Return (X, Y) of the center of cell containing provided text 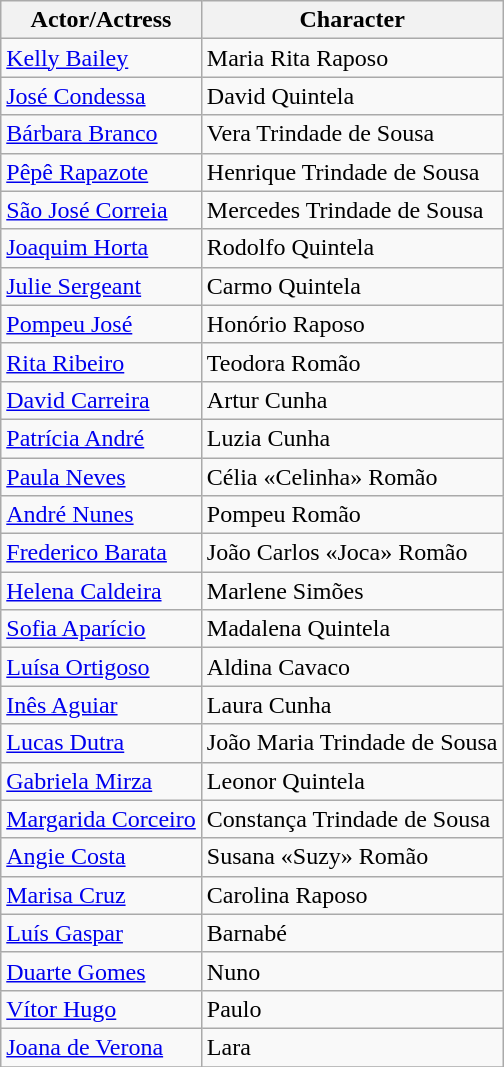
Duarte Gomes (102, 971)
Aldina Cavaco (352, 667)
João Maria Trindade de Sousa (352, 743)
Pompeu José (102, 324)
São José Correia (102, 210)
Vítor Hugo (102, 1009)
Kelly Bailey (102, 58)
Rita Ribeiro (102, 362)
Artur Cunha (352, 400)
Carolina Raposo (352, 895)
João Carlos «Joca» Romão (352, 553)
Carmo Quintela (352, 286)
Célia «Celinha» Romão (352, 477)
Nuno (352, 971)
Teodora Romão (352, 362)
Luzia Cunha (352, 438)
Sofia Aparício (102, 629)
Laura Cunha (352, 705)
Actor/Actress (102, 20)
Barnabé (352, 933)
Marlene Simões (352, 591)
Joaquim Horta (102, 248)
Margarida Corceiro (102, 819)
Paula Neves (102, 477)
Paulo (352, 1009)
André Nunes (102, 515)
Lara (352, 1047)
Leonor Quintela (352, 781)
Madalena Quintela (352, 629)
Rodolfo Quintela (352, 248)
Gabriela Mirza (102, 781)
Inês Aguiar (102, 705)
Joana de Verona (102, 1047)
Angie Costa (102, 857)
Frederico Barata (102, 553)
Helena Caldeira (102, 591)
Pêpê Rapazote (102, 172)
David Carreira (102, 400)
Pompeu Romão (352, 515)
Julie Sergeant (102, 286)
Maria Rita Raposo (352, 58)
Henrique Trindade de Sousa (352, 172)
Susana «Suzy» Romão (352, 857)
Mercedes Trindade de Sousa (352, 210)
Luísa Ortigoso (102, 667)
José Condessa (102, 96)
Luís Gaspar (102, 933)
Vera Trindade de Sousa (352, 134)
Honório Raposo (352, 324)
Marisa Cruz (102, 895)
Lucas Dutra (102, 743)
Patrícia André (102, 438)
Constança Trindade de Sousa (352, 819)
Bárbara Branco (102, 134)
David Quintela (352, 96)
Character (352, 20)
